Detect which cell encompasses the target text, then output its [x, y] center coordinate. 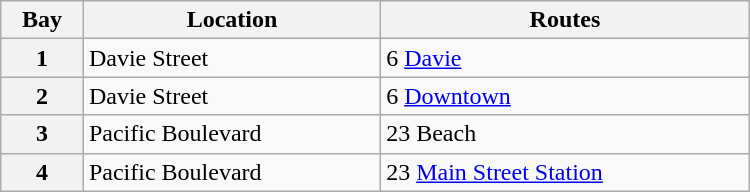
2 [42, 96]
Location [232, 20]
6 Downtown [566, 96]
3 [42, 134]
1 [42, 58]
23 Main Street Station [566, 172]
4 [42, 172]
Routes [566, 20]
23 Beach [566, 134]
Bay [42, 20]
6 Davie [566, 58]
